Return (X, Y) of the center of cell containing provided text 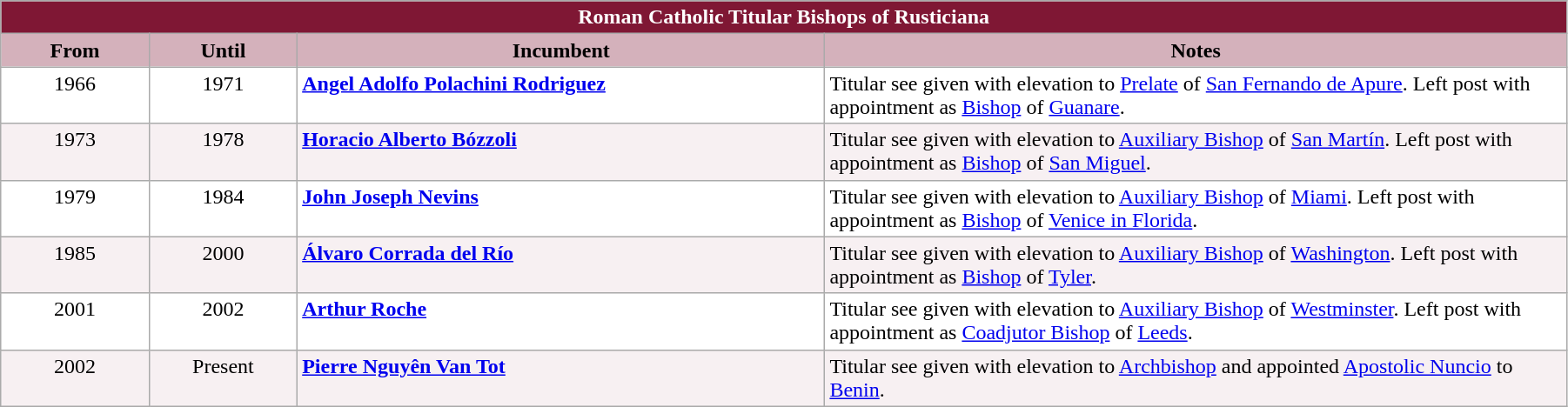
Until (223, 50)
Pierre Nguyên Van Tot (561, 377)
1971 (223, 96)
1973 (75, 151)
1978 (223, 151)
1984 (223, 209)
From (75, 50)
Titular see given with elevation to Auxiliary Bishop of San Martín. Left post with appointment as Bishop of San Miguel. (1196, 151)
Titular see given with elevation to Prelate of San Fernando de Apure. Left post with appointment as Bishop of Guanare. (1196, 96)
Angel Adolfo Polachini Rodriguez (561, 96)
Present (223, 377)
Notes (1196, 50)
1979 (75, 209)
Titular see given with elevation to Auxiliary Bishop of Miami. Left post with appointment as Bishop of Venice in Florida. (1196, 209)
Arthur Roche (561, 322)
Álvaro Corrada del Río (561, 264)
Titular see given with elevation to Auxiliary Bishop of Washington. Left post with appointment as Bishop of Tyler. (1196, 264)
Roman Catholic Titular Bishops of Rusticiana (784, 17)
1985 (75, 264)
2001 (75, 322)
Incumbent (561, 50)
2000 (223, 264)
Titular see given with elevation to Archbishop and appointed Apostolic Nuncio to Benin. (1196, 377)
John Joseph Nevins (561, 209)
Titular see given with elevation to Auxiliary Bishop of Westminster. Left post with appointment as Coadjutor Bishop of Leeds. (1196, 322)
Horacio Alberto Bózzoli (561, 151)
1966 (75, 96)
